Return the [x, y] coordinate for the center point of the cell that contains the specified text.  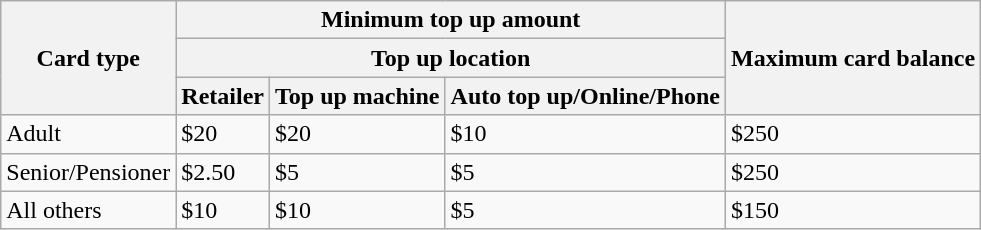
Top up machine [357, 96]
Minimum top up amount [451, 20]
Maximum card balance [854, 58]
Auto top up/Online/Phone [585, 96]
Senior/Pensioner [88, 172]
$2.50 [223, 172]
$150 [854, 210]
Top up location [451, 58]
Retailer [223, 96]
Card type [88, 58]
All others [88, 210]
Adult [88, 134]
